Find where the given text appears and provide that cell's center as (X, Y) coordinate. 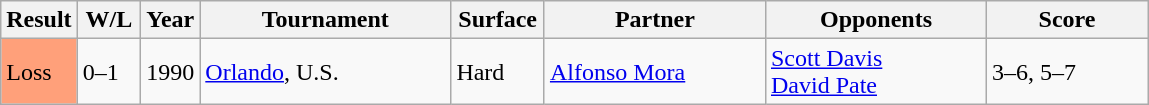
Orlando, U.S. (326, 72)
0–1 (109, 72)
Surface (498, 20)
3–6, 5–7 (1068, 72)
Score (1068, 20)
Scott Davis David Pate (876, 72)
Partner (654, 20)
Tournament (326, 20)
Alfonso Mora (654, 72)
W/L (109, 20)
Hard (498, 72)
Opponents (876, 20)
Result (39, 20)
Loss (39, 72)
1990 (170, 72)
Year (170, 20)
